Detect which cell encompasses the target text, then output its (x, y) center coordinate. 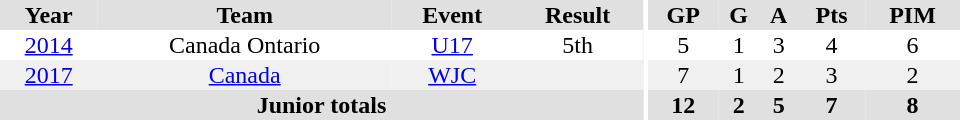
U17 (452, 45)
PIM (912, 15)
Pts (832, 15)
Event (452, 15)
8 (912, 105)
Canada Ontario (244, 45)
12 (684, 105)
Canada (244, 75)
2014 (48, 45)
GP (684, 15)
Result (578, 15)
4 (832, 45)
G (738, 15)
2017 (48, 75)
Team (244, 15)
WJC (452, 75)
Year (48, 15)
6 (912, 45)
Junior totals (322, 105)
A (778, 15)
5th (578, 45)
